Locate the cell with the specified text and output its [x, y] center coordinate. 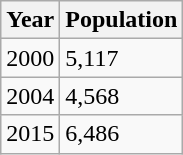
Year [30, 20]
2000 [30, 58]
2004 [30, 96]
5,117 [122, 58]
2015 [30, 134]
Population [122, 20]
6,486 [122, 134]
4,568 [122, 96]
